Determine the [x, y] coordinate at the center of the cell enclosing the given text.  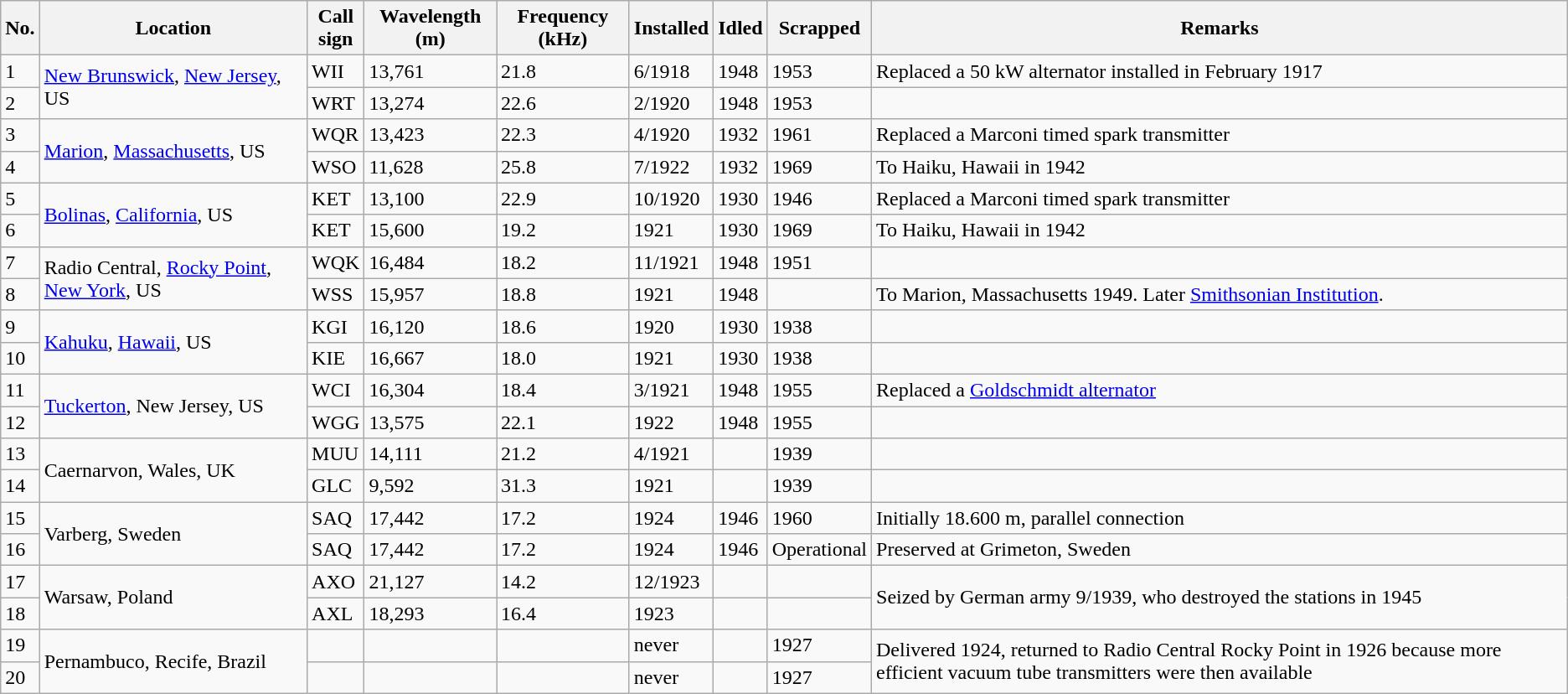
14,111 [431, 454]
Remarks [1220, 28]
Scrapped [819, 28]
11,628 [431, 167]
18.8 [563, 294]
18.6 [563, 326]
WRT [336, 103]
No. [20, 28]
22.3 [563, 135]
15,957 [431, 294]
Wavelength (m) [431, 28]
MUU [336, 454]
14 [20, 486]
18,293 [431, 614]
Kahuku, Hawaii, US [173, 342]
New Brunswick, New Jersey, US [173, 87]
Installed [671, 28]
9,592 [431, 486]
15 [20, 518]
Warsaw, Poland [173, 598]
17 [20, 582]
4/1921 [671, 454]
AXL [336, 614]
13,575 [431, 422]
2/1920 [671, 103]
Seized by German army 9/1939, who destroyed the stations in 1945 [1220, 598]
3 [20, 135]
WQR [336, 135]
Caernarvon, Wales, UK [173, 470]
Replaced a 50 kW alternator installed in February 1917 [1220, 71]
Pernambuco, Recife, Brazil [173, 661]
Idled [740, 28]
22.6 [563, 103]
15,600 [431, 230]
1923 [671, 614]
Replaced a Goldschmidt alternator [1220, 390]
WCI [336, 390]
Preserved at Grimeton, Sweden [1220, 550]
Bolinas, California, US [173, 215]
22.1 [563, 422]
Initially 18.600 m, parallel connection [1220, 518]
16,120 [431, 326]
4 [20, 167]
9 [20, 326]
18.2 [563, 262]
To Marion, Massachusetts 1949. Later Smithsonian Institution. [1220, 294]
1951 [819, 262]
22.9 [563, 199]
13,761 [431, 71]
6/1918 [671, 71]
5 [20, 199]
18.4 [563, 390]
10 [20, 358]
19.2 [563, 230]
19 [20, 645]
6 [20, 230]
11 [20, 390]
AXO [336, 582]
Tuckerton, New Jersey, US [173, 406]
1 [20, 71]
WGG [336, 422]
13,423 [431, 135]
16.4 [563, 614]
Callsign [336, 28]
1920 [671, 326]
21,127 [431, 582]
KGI [336, 326]
WSS [336, 294]
10/1920 [671, 199]
16,667 [431, 358]
Marion, Massachusetts, US [173, 151]
16 [20, 550]
Radio Central, Rocky Point, New York, US [173, 278]
12/1923 [671, 582]
8 [20, 294]
16,484 [431, 262]
Delivered 1924, returned to Radio Central Rocky Point in 1926 because more efficient vacuum tube transmitters were then available [1220, 661]
21.8 [563, 71]
21.2 [563, 454]
13 [20, 454]
GLC [336, 486]
WII [336, 71]
1922 [671, 422]
4/1920 [671, 135]
18 [20, 614]
Varberg, Sweden [173, 534]
WQK [336, 262]
12 [20, 422]
WSO [336, 167]
7 [20, 262]
3/1921 [671, 390]
31.3 [563, 486]
13,100 [431, 199]
2 [20, 103]
1961 [819, 135]
7/1922 [671, 167]
13,274 [431, 103]
Frequency (kHz) [563, 28]
18.0 [563, 358]
25.8 [563, 167]
Location [173, 28]
16,304 [431, 390]
1960 [819, 518]
KIE [336, 358]
14.2 [563, 582]
Operational [819, 550]
11/1921 [671, 262]
20 [20, 677]
